Return [X, Y] of the center of cell containing provided text 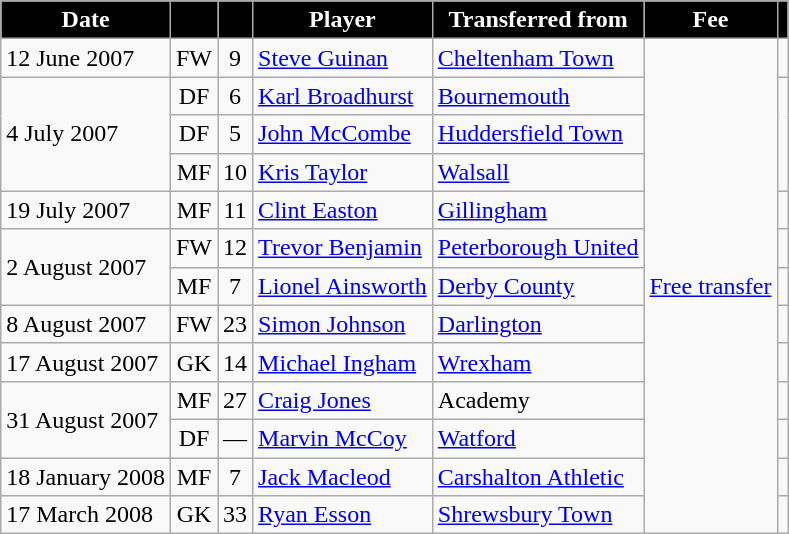
Player [343, 20]
Wrexham [538, 362]
Cheltenham Town [538, 58]
Huddersfield Town [538, 134]
33 [236, 515]
12 [236, 248]
Peterborough United [538, 248]
Transferred from [538, 20]
Jack Macleod [343, 477]
9 [236, 58]
Michael Ingham [343, 362]
Trevor Benjamin [343, 248]
John McCombe [343, 134]
Date [86, 20]
17 March 2008 [86, 515]
Free transfer [710, 286]
17 August 2007 [86, 362]
Lionel Ainsworth [343, 286]
Carshalton Athletic [538, 477]
6 [236, 96]
Craig Jones [343, 400]
12 June 2007 [86, 58]
Walsall [538, 172]
8 August 2007 [86, 324]
Darlington [538, 324]
Karl Broadhurst [343, 96]
Bournemouth [538, 96]
Clint Easton [343, 210]
11 [236, 210]
Kris Taylor [343, 172]
Academy [538, 400]
— [236, 438]
23 [236, 324]
Simon Johnson [343, 324]
14 [236, 362]
4 July 2007 [86, 134]
19 July 2007 [86, 210]
Marvin McCoy [343, 438]
31 August 2007 [86, 419]
27 [236, 400]
5 [236, 134]
Gillingham [538, 210]
Ryan Esson [343, 515]
Shrewsbury Town [538, 515]
Watford [538, 438]
18 January 2008 [86, 477]
10 [236, 172]
2 August 2007 [86, 267]
Fee [710, 20]
Derby County [538, 286]
Steve Guinan [343, 58]
